Provide the (X, Y) coordinate of the cell's center where the given text is located.  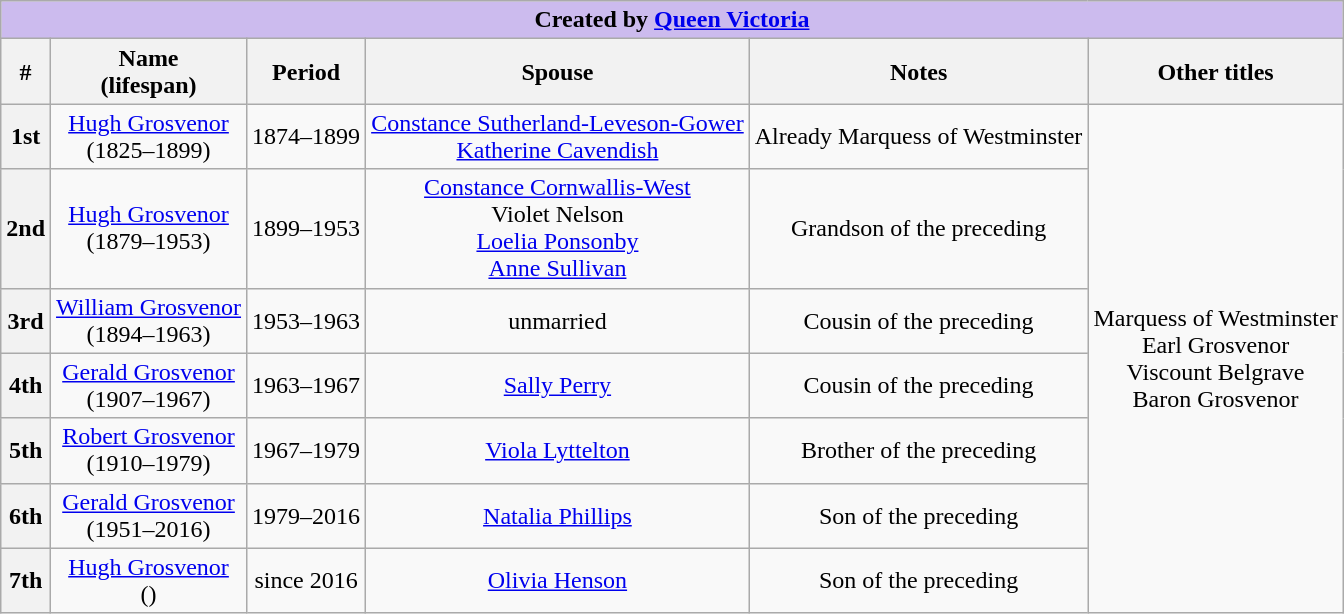
1874–1899 (306, 136)
Hugh Grosvenor(1879–1953) (149, 228)
1st (26, 136)
Hugh Grosvenor(1825–1899) (149, 136)
Sally Perry (558, 386)
1967–1979 (306, 450)
Constance Sutherland-Leveson-GowerKatherine Cavendish (558, 136)
5th (26, 450)
3rd (26, 320)
Brother of the preceding (918, 450)
1979–2016 (306, 516)
Already Marquess of Westminster (918, 136)
2nd (26, 228)
Robert Grosvenor(1910–1979) (149, 450)
1899–1953 (306, 228)
Period (306, 72)
1953–1963 (306, 320)
7th (26, 580)
Other titles (1216, 72)
William Grosvenor(1894–1963) (149, 320)
Marquess of WestminsterEarl GrosvenorViscount BelgraveBaron Grosvenor (1216, 358)
Notes (918, 72)
6th (26, 516)
Hugh Grosvenor() (149, 580)
4th (26, 386)
Grandson of the preceding (918, 228)
Created by Queen Victoria (672, 20)
Olivia Henson (558, 580)
1963–1967 (306, 386)
Viola Lyttelton (558, 450)
Constance Cornwallis-WestViolet NelsonLoelia PonsonbyAnne Sullivan (558, 228)
unmarried (558, 320)
Natalia Phillips (558, 516)
Spouse (558, 72)
Gerald Grosvenor(1907–1967) (149, 386)
# (26, 72)
Gerald Grosvenor(1951–2016) (149, 516)
Name(lifespan) (149, 72)
since 2016 (306, 580)
